Output the [x, y] coordinate of the center of the cell containing the given text.  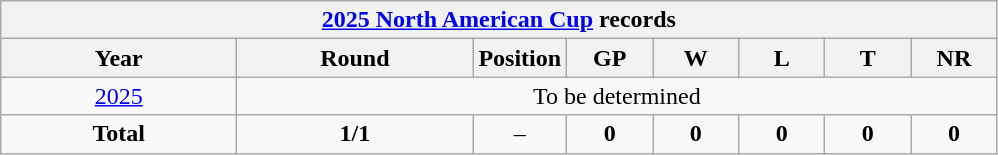
Round [355, 58]
Position [520, 58]
Year [119, 58]
1/1 [355, 134]
W [696, 58]
To be determined [617, 96]
NR [954, 58]
– [520, 134]
L [782, 58]
2025 [119, 96]
Total [119, 134]
T [868, 58]
2025 North American Cup records [499, 20]
GP [610, 58]
